Pinpoint the cell where the given text exists, returning its (X, Y) midpoint coordinate. 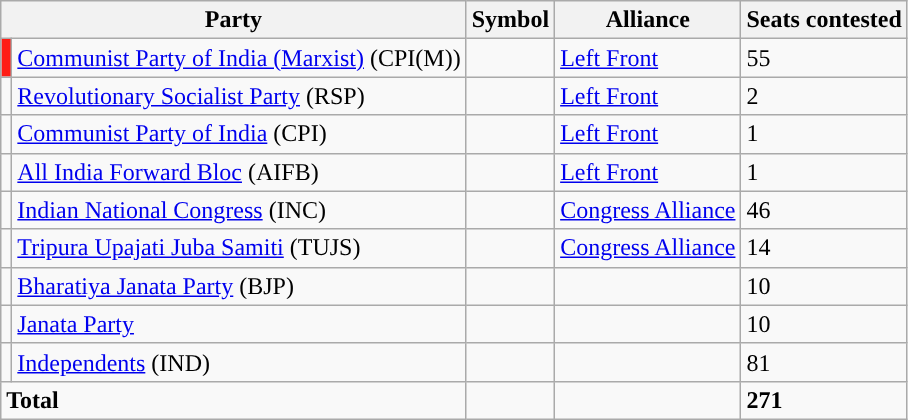
Bharatiya Janata Party (BJP) (239, 286)
Alliance (648, 20)
Independents (IND) (239, 362)
Tripura Upajati Juba Samiti (TUJS) (239, 248)
All India Forward Bloc (AIFB) (239, 172)
Revolutionary Socialist Party (RSP) (239, 96)
2 (824, 96)
Total (234, 400)
Janata Party (239, 324)
Indian National Congress (INC) (239, 210)
Seats contested (824, 20)
271 (824, 400)
14 (824, 248)
Communist Party of India (CPI) (239, 134)
81 (824, 362)
Party (234, 20)
Communist Party of India (Marxist) (CPI(M)) (239, 58)
Symbol (510, 20)
46 (824, 210)
55 (824, 58)
